Capture the cell that displays the provided text and extract its (X, Y) central coordinate. 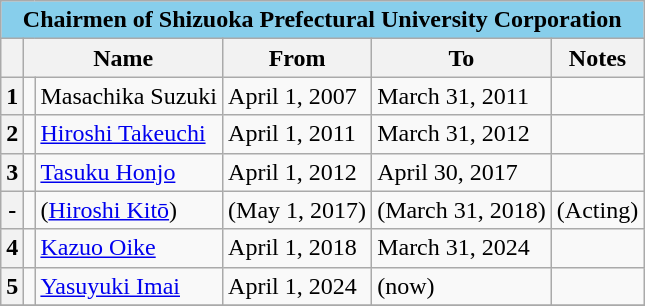
March 31, 2012 (462, 134)
2 (12, 134)
April 1, 2012 (298, 172)
(now) (462, 286)
(May 1, 2017) (298, 210)
(Hiroshi Kitō) (129, 210)
April 30, 2017 (462, 172)
Yasuyuki Imai (129, 286)
(Acting) (597, 210)
- (12, 210)
March 31, 2011 (462, 96)
Name (124, 58)
Hiroshi Takeuchi (129, 134)
April 1, 2011 (298, 134)
Masachika Suzuki (129, 96)
(March 31, 2018) (462, 210)
From (298, 58)
Notes (597, 58)
5 (12, 286)
March 31, 2024 (462, 248)
April 1, 2018 (298, 248)
Chairmen of Shizuoka Prefectural University Corporation (322, 20)
1 (12, 96)
April 1, 2024 (298, 286)
4 (12, 248)
April 1, 2007 (298, 96)
Tasuku Honjo (129, 172)
To (462, 58)
3 (12, 172)
Kazuo Oike (129, 248)
